Search for the cell housing the specified text and yield its (X, Y) center coordinate. 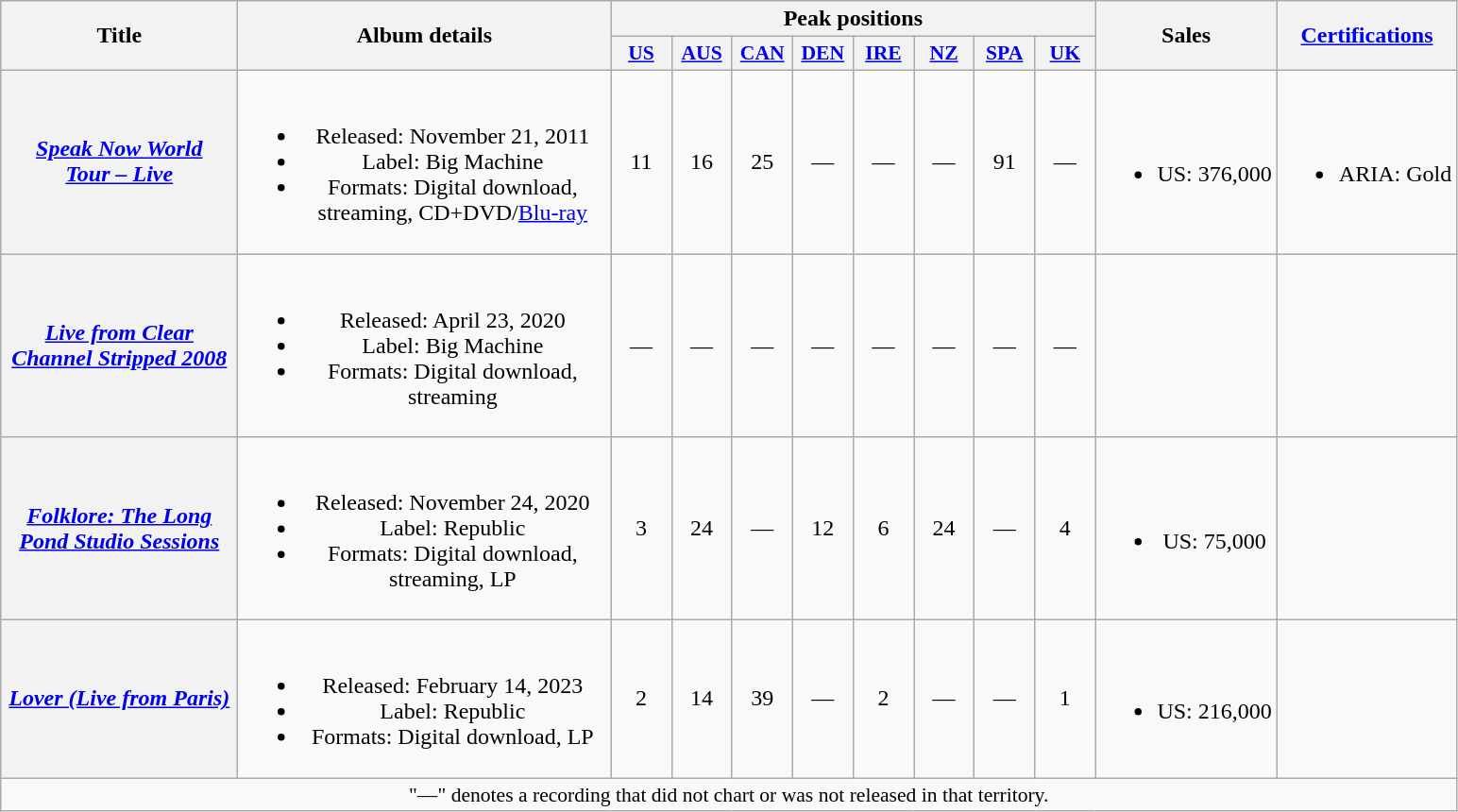
US (641, 54)
Live from Clear Channel Stripped 2008 (119, 345)
ARIA: Gold (1366, 161)
Folklore: The Long Pond Studio Sessions (119, 529)
Peak positions (854, 19)
91 (1005, 161)
US: 75,000 (1186, 529)
UK (1065, 54)
3 (641, 529)
CAN (762, 54)
NZ (944, 54)
Album details (425, 36)
39 (762, 699)
Released: February 14, 2023Label: RepublicFormats: Digital download, LP (425, 699)
"—" denotes a recording that did not chart or was not released in that territory. (729, 795)
US: 376,000 (1186, 161)
4 (1065, 529)
Released: April 23, 2020Label: Big MachineFormats: Digital download, streaming (425, 345)
Title (119, 36)
1 (1065, 699)
Certifications (1366, 36)
IRE (883, 54)
SPA (1005, 54)
16 (702, 161)
6 (883, 529)
DEN (822, 54)
US: 216,000 (1186, 699)
Released: November 21, 2011Label: Big MachineFormats: Digital download, streaming, CD+DVD/Blu-ray (425, 161)
Speak Now World Tour – Live (119, 161)
Sales (1186, 36)
11 (641, 161)
AUS (702, 54)
12 (822, 529)
14 (702, 699)
Lover (Live from Paris) (119, 699)
Released: November 24, 2020Label: RepublicFormats: Digital download, streaming, LP (425, 529)
25 (762, 161)
